Locate the cell with the specified text and output its (x, y) center coordinate. 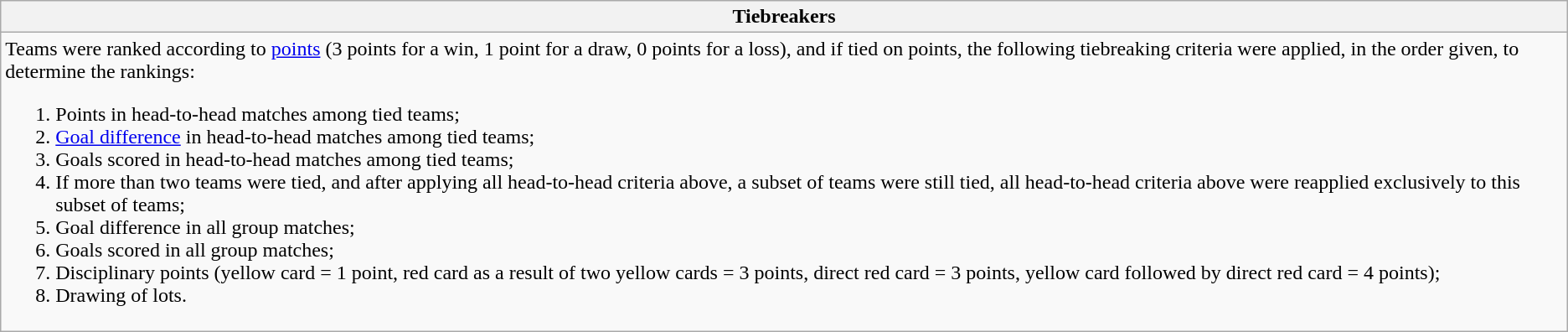
Tiebreakers (784, 17)
